Return [x, y] of the center of cell containing provided text 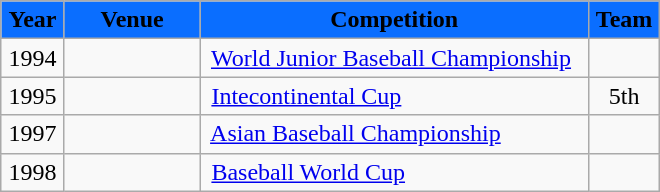
5th [624, 96]
Team [624, 20]
1997 [33, 134]
World Junior Baseball Championship [394, 58]
Competition [394, 20]
1998 [33, 172]
1995 [33, 96]
Intecontinental Cup [394, 96]
Venue [132, 20]
Asian Baseball Championship [394, 134]
1994 [33, 58]
Baseball World Cup [394, 172]
Year [33, 20]
